Return [x, y] of the center of cell containing provided text 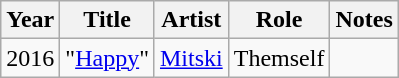
Themself [279, 58]
Year [30, 20]
Role [279, 20]
Title [108, 20]
2016 [30, 58]
Artist [191, 20]
Mitski [191, 58]
Notes [364, 20]
"Happy" [108, 58]
